Pinpoint the cell where the given text exists, returning its (X, Y) midpoint coordinate. 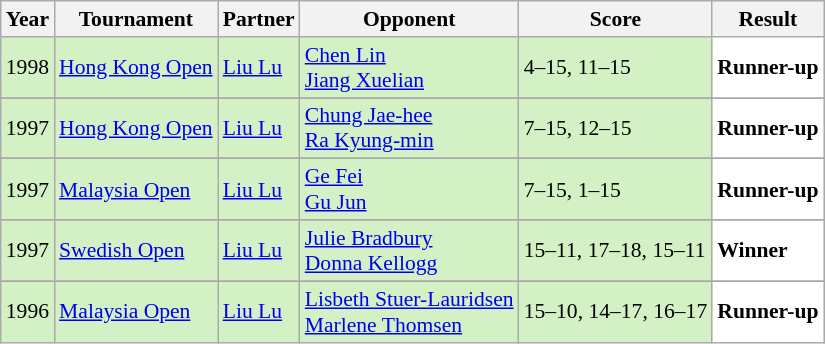
Tournament (136, 19)
Julie Bradbury Donna Kellogg (410, 250)
15–11, 17–18, 15–11 (616, 250)
4–15, 11–15 (616, 68)
Year (28, 19)
Opponent (410, 19)
Swedish Open (136, 250)
Chen Lin Jiang Xuelian (410, 68)
7–15, 1–15 (616, 190)
Ge Fei Gu Jun (410, 190)
Chung Jae-hee Ra Kyung-min (410, 128)
1996 (28, 312)
Partner (259, 19)
15–10, 14–17, 16–17 (616, 312)
Result (768, 19)
Winner (768, 250)
7–15, 12–15 (616, 128)
Lisbeth Stuer-Lauridsen Marlene Thomsen (410, 312)
1998 (28, 68)
Score (616, 19)
